From the cell containing the given text, extract its center point as [x, y] coordinate. 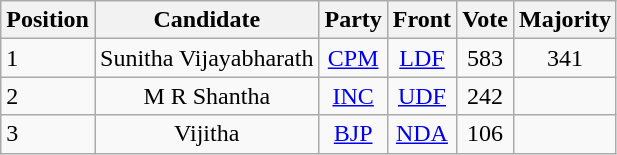
CPM [353, 58]
3 [48, 134]
341 [564, 58]
1 [48, 58]
Vijitha [206, 134]
LDF [422, 58]
NDA [422, 134]
2 [48, 96]
UDF [422, 96]
Vote [486, 20]
Position [48, 20]
INC [353, 96]
242 [486, 96]
Majority [564, 20]
M R Shantha [206, 96]
Sunitha Vijayabharath [206, 58]
583 [486, 58]
106 [486, 134]
Candidate [206, 20]
Front [422, 20]
BJP [353, 134]
Party [353, 20]
